Scan for the cell matching the given text and deliver its (X, Y) coordinate at center. 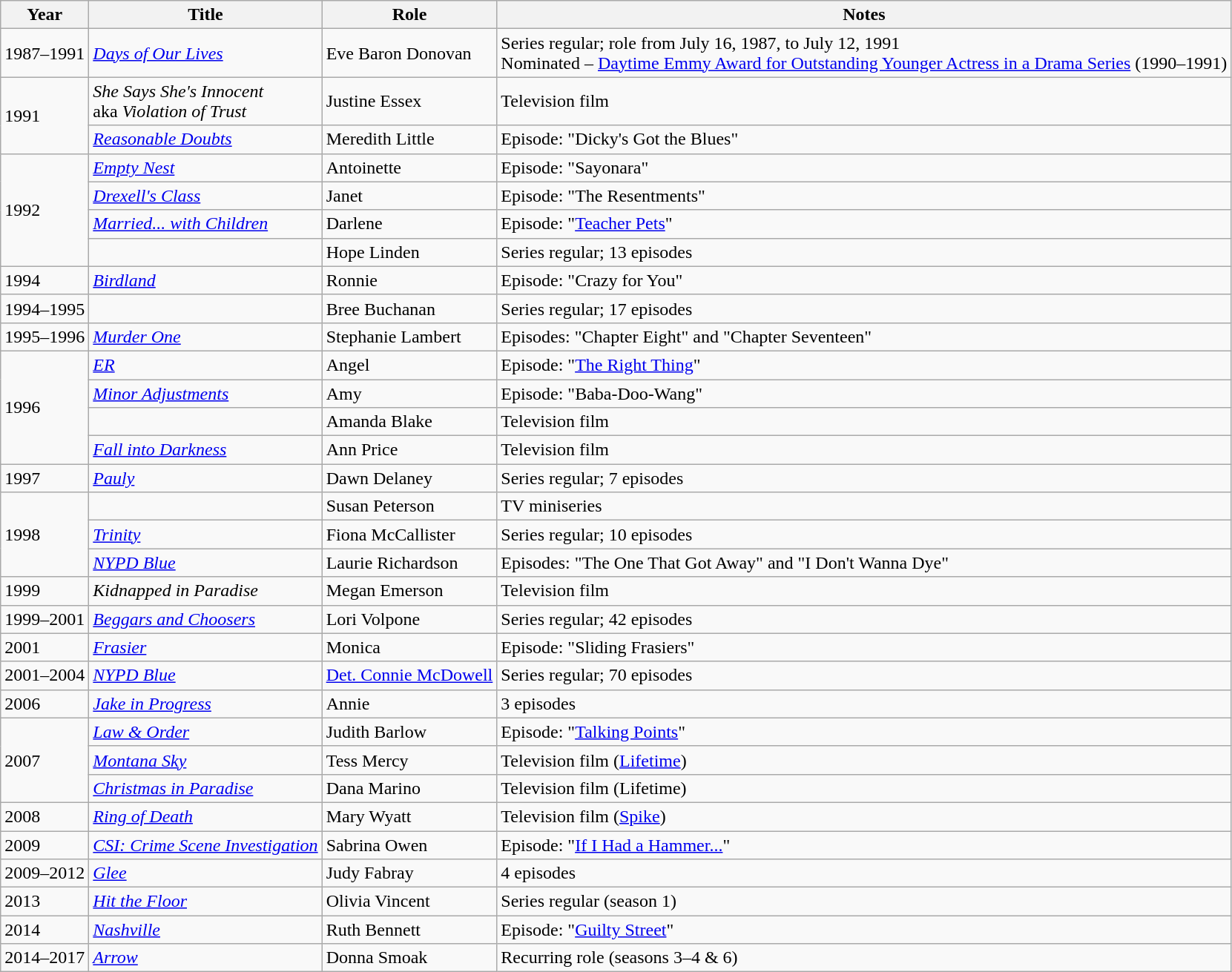
Pauly (205, 478)
1999 (45, 591)
Fall into Darkness (205, 450)
2014–2017 (45, 958)
Hit the Floor (205, 902)
Laurie Richardson (409, 563)
She Says She's Innocent aka Violation of Trust (205, 101)
2001 (45, 647)
1994–1995 (45, 308)
Hope Linden (409, 252)
1997 (45, 478)
Episode: "Guilty Street" (864, 930)
Series regular (season 1) (864, 902)
Donna Smoak (409, 958)
Janet (409, 196)
Sabrina Owen (409, 844)
1998 (45, 535)
Episode: "Baba-Doo-Wang" (864, 394)
Episode: "The Right Thing" (864, 365)
2007 (45, 760)
Episode: "Talking Points" (864, 732)
Olivia Vincent (409, 902)
Amanda Blake (409, 422)
1999–2001 (45, 619)
Christmas in Paradise (205, 788)
3 episodes (864, 704)
Amy (409, 394)
Stephanie Lambert (409, 337)
Episode: "Teacher Pets" (864, 224)
Susan Peterson (409, 506)
2009 (45, 844)
Beggars and Choosers (205, 619)
Episodes: "Chapter Eight" and "Chapter Seventeen" (864, 337)
1987–1991 (45, 53)
Monica (409, 647)
Kidnapped in Paradise (205, 591)
Annie (409, 704)
Angel (409, 365)
Series regular; 13 episodes (864, 252)
Tess Mercy (409, 760)
1992 (45, 210)
Meredith Little (409, 139)
Episodes: "The One That Got Away" and "I Don't Wanna Dye" (864, 563)
2008 (45, 816)
Series regular; 42 episodes (864, 619)
Mary Wyatt (409, 816)
Recurring role (seasons 3–4 & 6) (864, 958)
Megan Emerson (409, 591)
Role (409, 15)
Notes (864, 15)
Empty Nest (205, 168)
1991 (45, 116)
Episode: "Crazy for You" (864, 280)
2006 (45, 704)
Fiona McCallister (409, 535)
Birdland (205, 280)
Television film (Spike) (864, 816)
Montana Sky (205, 760)
2014 (45, 930)
Arrow (205, 958)
2013 (45, 902)
1994 (45, 280)
Episode: "Sayonara" (864, 168)
CSI: Crime Scene Investigation (205, 844)
Series regular; role from July 16, 1987, to July 12, 1991Nominated – Daytime Emmy Award for Outstanding Younger Actress in a Drama Series (1990–1991) (864, 53)
Ann Price (409, 450)
Title (205, 15)
Episode: "Dicky's Got the Blues" (864, 139)
Det. Connie McDowell (409, 675)
Episode: "The Resentments" (864, 196)
Eve Baron Donovan (409, 53)
Series regular; 70 episodes (864, 675)
Judith Barlow (409, 732)
1995–1996 (45, 337)
TV miniseries (864, 506)
Series regular; 7 episodes (864, 478)
Glee (205, 873)
Dawn Delaney (409, 478)
Episode: "Sliding Frasiers" (864, 647)
Murder One (205, 337)
Episode: "If I Had a Hammer..." (864, 844)
Justine Essex (409, 101)
Law & Order (205, 732)
2009–2012 (45, 873)
Frasier (205, 647)
4 episodes (864, 873)
Ring of Death (205, 816)
Judy Fabray (409, 873)
Nashville (205, 930)
Year (45, 15)
Ronnie (409, 280)
Ruth Bennett (409, 930)
Married... with Children (205, 224)
Bree Buchanan (409, 308)
Series regular; 17 episodes (864, 308)
Days of Our Lives (205, 53)
Trinity (205, 535)
Series regular; 10 episodes (864, 535)
Antoinette (409, 168)
2001–2004 (45, 675)
Reasonable Doubts (205, 139)
Darlene (409, 224)
Jake in Progress (205, 704)
Lori Volpone (409, 619)
ER (205, 365)
1996 (45, 407)
Minor Adjustments (205, 394)
Dana Marino (409, 788)
Drexell's Class (205, 196)
